Search for the cell housing the specified text and yield its [X, Y] center coordinate. 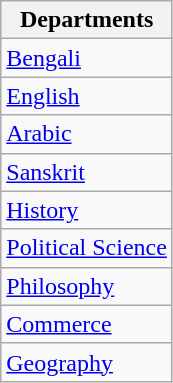
Sanskrit [87, 172]
Bengali [87, 58]
Political Science [87, 248]
Geography [87, 362]
Departments [87, 20]
English [87, 96]
Commerce [87, 324]
History [87, 210]
Arabic [87, 134]
Philosophy [87, 286]
